Capture the cell that displays the provided text and extract its (x, y) central coordinate. 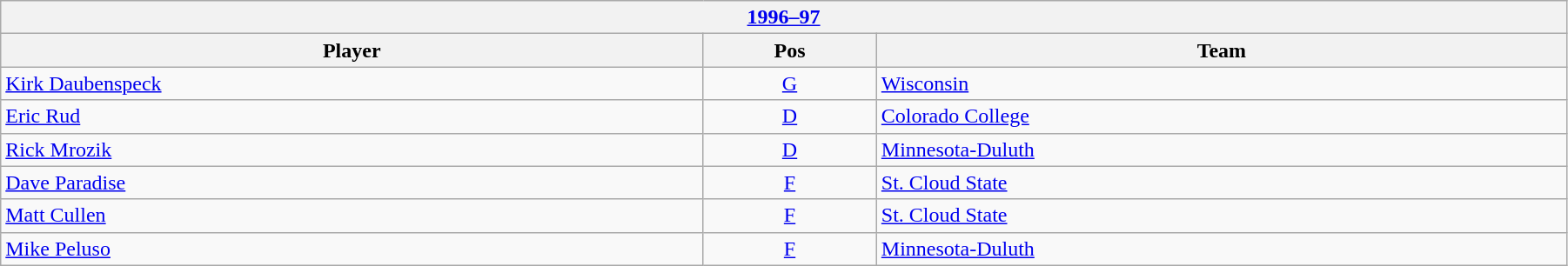
Pos (790, 50)
Mike Peluso (352, 249)
Team (1222, 50)
Wisconsin (1222, 83)
Eric Rud (352, 116)
Kirk Daubenspeck (352, 83)
Rick Mrozik (352, 150)
Matt Cullen (352, 216)
G (790, 83)
1996–97 (784, 17)
Dave Paradise (352, 183)
Player (352, 50)
Colorado College (1222, 116)
